Return the (x, y) coordinate for the center point of the cell that contains the specified text.  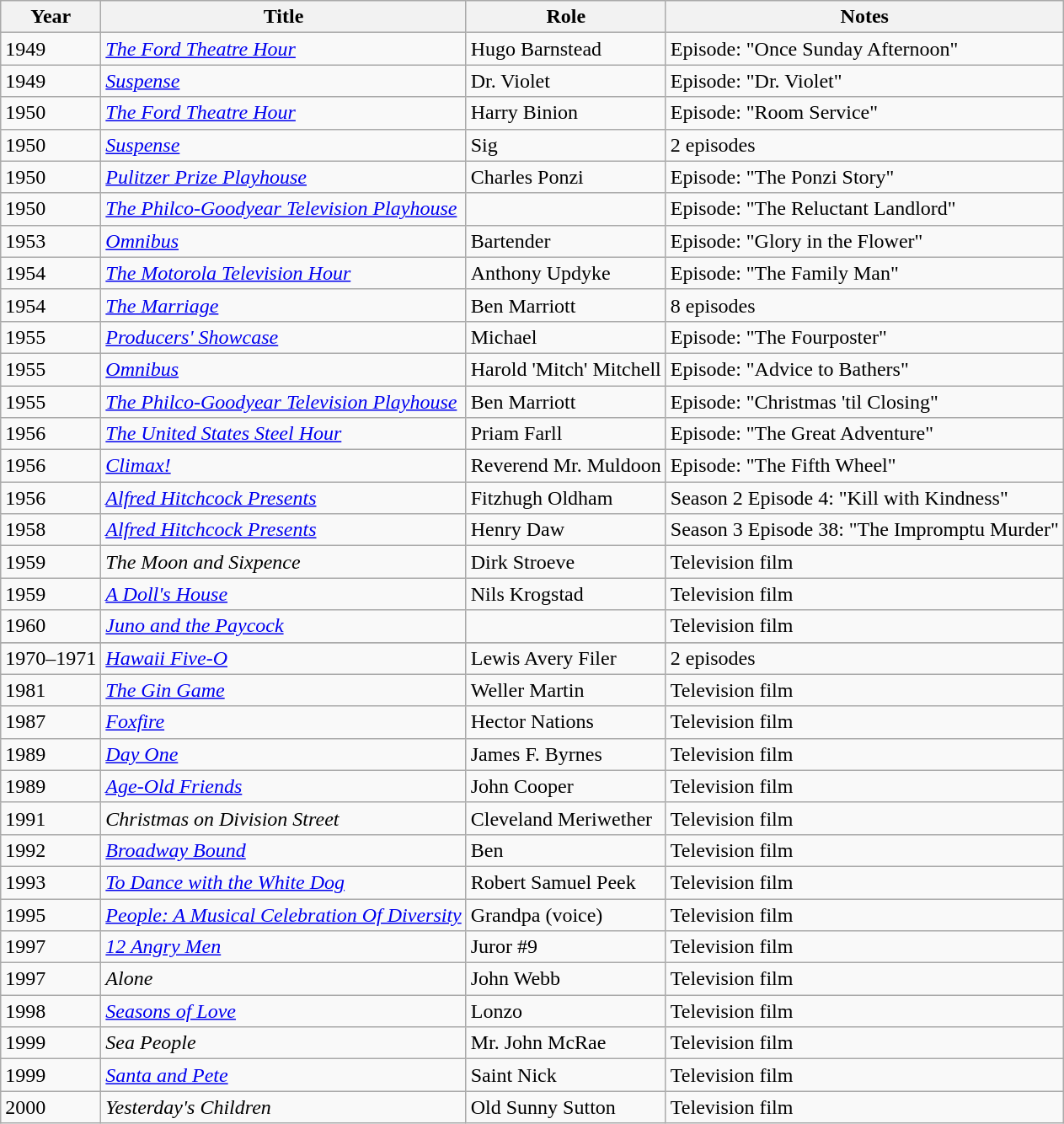
Dr. Violet (566, 81)
Mr. John McRae (566, 1043)
The Motorola Television Hour (283, 273)
Juror #9 (566, 947)
Episode: "The Fifth Wheel" (864, 466)
Henry Daw (566, 530)
Episode: "Room Service" (864, 113)
John Webb (566, 979)
Fitzhugh Oldham (566, 498)
Episode: "Glory in the Flower" (864, 241)
James F. Byrnes (566, 754)
Episode: "The Reluctant Landlord" (864, 209)
Sea People (283, 1043)
Weller Martin (566, 690)
The United States Steel Hour (283, 434)
1958 (51, 530)
1953 (51, 241)
Year (51, 17)
Hugo Barnstead (566, 49)
Michael (566, 337)
Climax! (283, 466)
Broadway Bound (283, 850)
The Moon and Sixpence (283, 562)
Yesterday's Children (283, 1107)
Hector Nations (566, 722)
Reverend Mr. Muldoon (566, 466)
1995 (51, 914)
A Doll's House (283, 594)
The Marriage (283, 305)
Episode: "Once Sunday Afternoon" (864, 49)
1991 (51, 818)
Harold 'Mitch' Mitchell (566, 369)
8 episodes (864, 305)
Producers' Showcase (283, 337)
1998 (51, 1011)
Role (566, 17)
The Gin Game (283, 690)
Christmas on Division Street (283, 818)
1992 (51, 850)
Anthony Updyke (566, 273)
Episode: "The Family Man" (864, 273)
Grandpa (voice) (566, 914)
Bartender (566, 241)
Santa and Pete (283, 1075)
Old Sunny Sutton (566, 1107)
Cleveland Meriwether (566, 818)
Notes (864, 17)
Hawaii Five-O (283, 658)
People: A Musical Celebration Of Diversity (283, 914)
Ben (566, 850)
Robert Samuel Peek (566, 882)
Harry Binion (566, 113)
Day One (283, 754)
Dirk Stroeve (566, 562)
Title (283, 17)
2000 (51, 1107)
Foxfire (283, 722)
Lonzo (566, 1011)
Lewis Avery Filer (566, 658)
Episode: "The Great Adventure" (864, 434)
Pulitzer Prize Playhouse (283, 177)
Episode: "Advice to Bathers" (864, 369)
Episode: "Christmas 'til Closing" (864, 402)
Episode: "Dr. Violet" (864, 81)
Juno and the Paycock (283, 626)
Season 2 Episode 4: "Kill with Kindness" (864, 498)
Sig (566, 145)
1993 (51, 882)
Nils Krogstad (566, 594)
Episode: "The Ponzi Story" (864, 177)
Charles Ponzi (566, 177)
1970–1971 (51, 658)
Age-Old Friends (283, 786)
12 Angry Men (283, 947)
Seasons of Love (283, 1011)
1960 (51, 626)
Episode: "The Fourposter" (864, 337)
1981 (51, 690)
Alone (283, 979)
John Cooper (566, 786)
Saint Nick (566, 1075)
Season 3 Episode 38: "The Impromptu Murder" (864, 530)
Priam Farll (566, 434)
To Dance with the White Dog (283, 882)
1987 (51, 722)
